Determine the (x, y) coordinate at the center of the cell enclosing the given text.  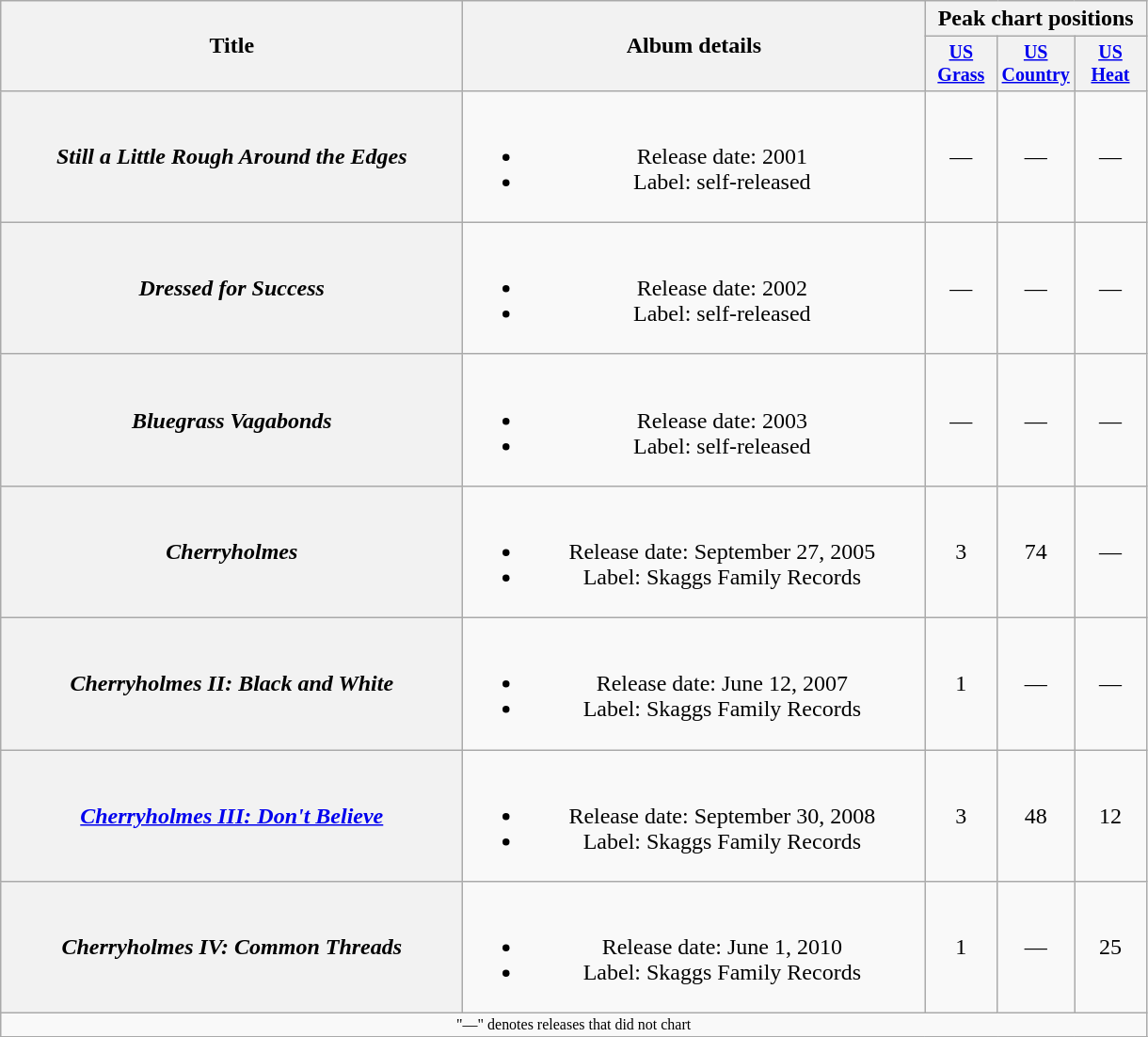
Album details (694, 46)
US Country (1036, 64)
Release date: June 12, 2007Label: Skaggs Family Records (694, 684)
Release date: September 27, 2005Label: Skaggs Family Records (694, 551)
Cherryholmes II: Black and White (231, 684)
Release date: 2002Label: self-released (694, 288)
Cherryholmes IV: Common Threads (231, 948)
Release date: 2003Label: self-released (694, 420)
12 (1110, 816)
Title (231, 46)
Peak chart positions (1036, 19)
Cherryholmes (231, 551)
Release date: June 1, 2010Label: Skaggs Family Records (694, 948)
Release date: September 30, 2008Label: Skaggs Family Records (694, 816)
Bluegrass Vagabonds (231, 420)
74 (1036, 551)
US Grass (962, 64)
Release date: 2001Label: self-released (694, 156)
48 (1036, 816)
"—" denotes releases that did not chart (574, 1025)
Still a Little Rough Around the Edges (231, 156)
Dressed for Success (231, 288)
Cherryholmes III: Don't Believe (231, 816)
USHeat (1110, 64)
25 (1110, 948)
